Return the [x, y] coordinate for the center point of the cell that contains the specified text.  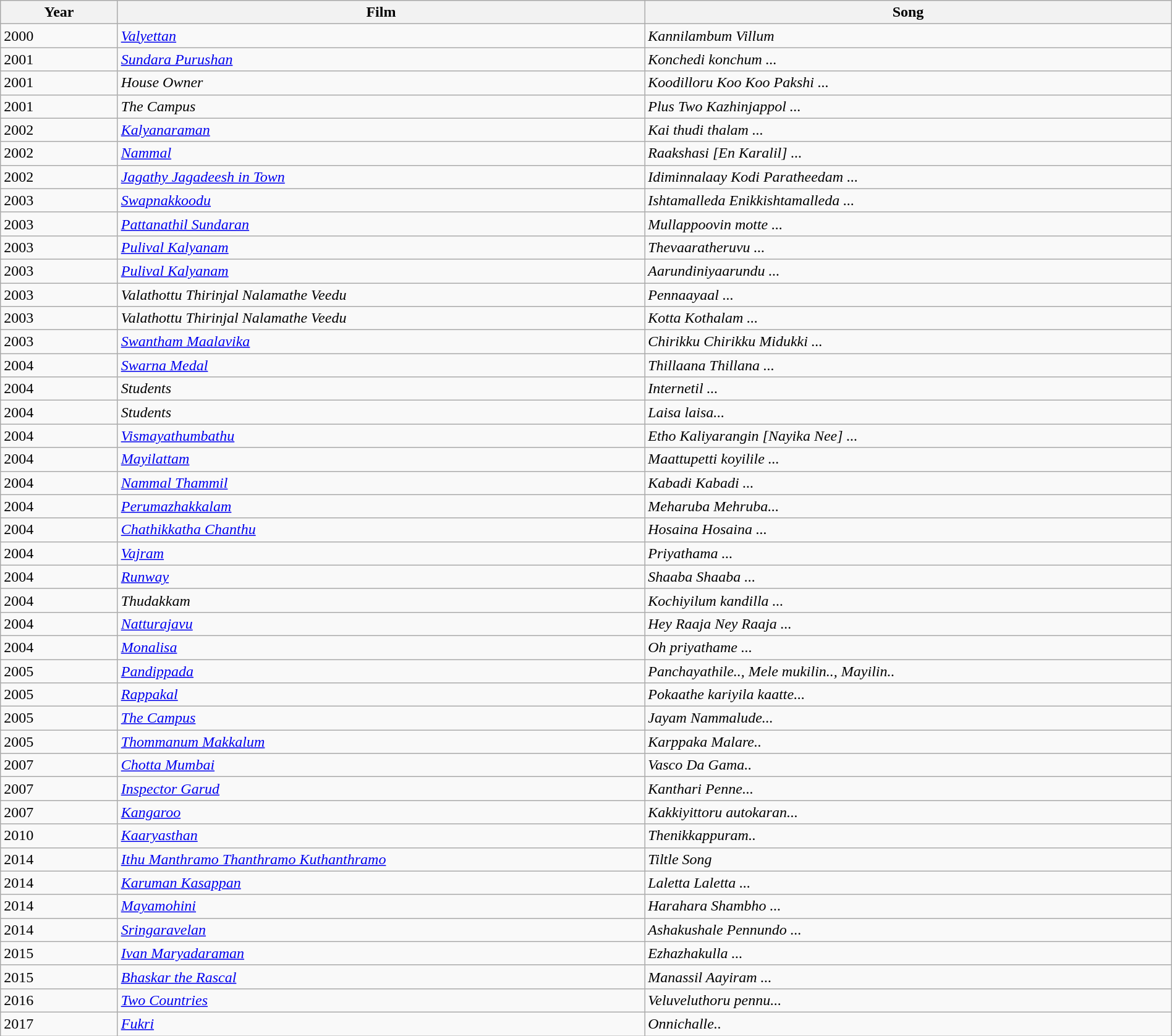
Karppaka Malare.. [909, 742]
Valyettan [381, 36]
Tiltle Song [909, 859]
Sringaravelan [381, 930]
Aarundiniyaarundu ... [909, 271]
Kabadi Kabadi ... [909, 483]
Mayilattam [381, 459]
Kakkiyittoru autokaran... [909, 812]
2000 [59, 36]
Two Countries [381, 1000]
Vajram [381, 553]
Konchedi konchum ... [909, 59]
Mayamohini [381, 906]
Kalyanaraman [381, 130]
Ivan Maryadaraman [381, 953]
2017 [59, 1024]
Ashakushale Pennundo ... [909, 930]
Oh priyathame ... [909, 647]
Chathikkatha Chanthu [381, 530]
Harahara Shambho ... [909, 906]
Kai thudi thalam ... [909, 130]
2010 [59, 836]
Meharuba Mehruba... [909, 506]
Priyathama ... [909, 553]
Thudakkam [381, 600]
Kannilambum Villum [909, 36]
2016 [59, 1000]
Idiminnalaay Kodi Paratheedam ... [909, 177]
Kotta Kothalam ... [909, 318]
Kangaroo [381, 812]
Nammal Thammil [381, 483]
Manassil Aayiram ... [909, 977]
Swarna Medal [381, 365]
Pandippada [381, 671]
Pattanathil Sundaran [381, 224]
Karuman Kasappan [381, 883]
Film [381, 12]
House Owner [381, 83]
Kaaryasthan [381, 836]
Thevaaratheruvu ... [909, 247]
Etho Kaliyarangin [Nayika Nee] ... [909, 436]
Nammal [381, 153]
Runway [381, 577]
Internetil ... [909, 389]
Kanthari Penne... [909, 789]
Panchayathile.., Mele mukilin.., Mayilin.. [909, 671]
Jayam Nammalude... [909, 718]
Bhaskar the Rascal [381, 977]
Swapnakkoodu [381, 200]
Hosaina Hosaina ... [909, 530]
Perumazhakkalam [381, 506]
Sundara Purushan [381, 59]
Fukri [381, 1024]
Plus Two Kazhinjappol ... [909, 106]
Veluveluthoru pennu... [909, 1000]
Vasco Da Gama.. [909, 765]
Year [59, 12]
Chotta Mumbai [381, 765]
Vismayathumbathu [381, 436]
Thillaana Thillana ... [909, 365]
Ithu Manthramo Thanthramo Kuthanthramo [381, 859]
Shaaba Shaaba ... [909, 577]
Pennaayaal ... [909, 295]
Swantham Maalavika [381, 342]
Ishtamalleda Enikkishtamalleda ... [909, 200]
Ezhazhakulla ... [909, 953]
Raakshasi [En Karalil] ... [909, 153]
Chirikku Chirikku Midukki ... [909, 342]
Thommanum Makkalum [381, 742]
Thenikkappuram.. [909, 836]
Koodilloru Koo Koo Pakshi ... [909, 83]
Jagathy Jagadeesh in Town [381, 177]
Natturajavu [381, 624]
Maattupetti koyilile ... [909, 459]
Pokaathe kariyila kaatte... [909, 695]
Laisa laisa... [909, 412]
Mullappoovin motte ... [909, 224]
Hey Raaja Ney Raaja ... [909, 624]
Song [909, 12]
Kochiyilum kandilla ... [909, 600]
Laletta Laletta ... [909, 883]
Onnichalle.. [909, 1024]
Monalisa [381, 647]
Rappakal [381, 695]
Inspector Garud [381, 789]
